Return (x, y) of the center of cell containing provided text 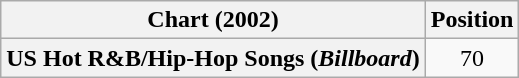
Chart (2002) (213, 20)
Position (472, 20)
70 (472, 58)
US Hot R&B/Hip-Hop Songs (Billboard) (213, 58)
